Capture the cell that displays the provided text and extract its [x, y] central coordinate. 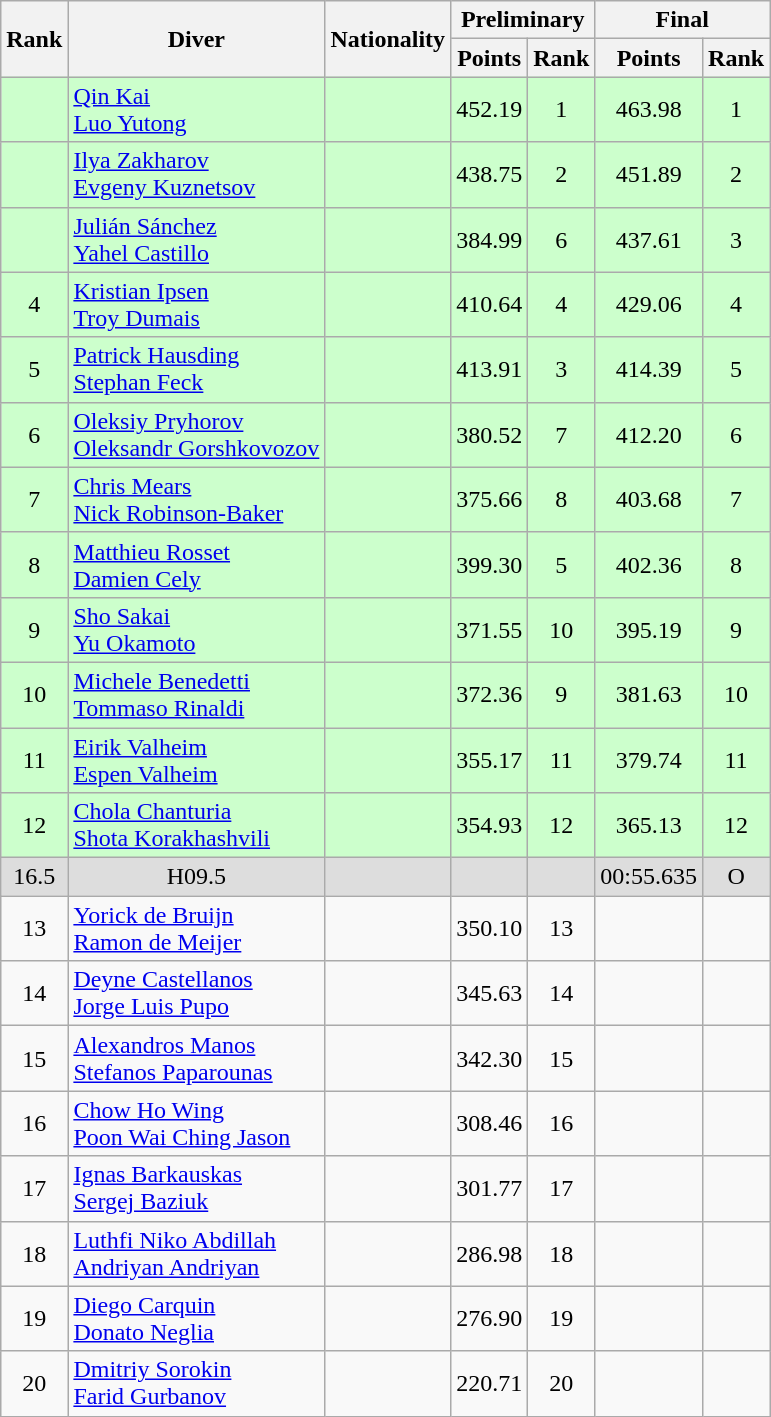
Kristian IpsenTroy Dumais [196, 304]
Michele BenedettiTommaso Rinaldi [196, 694]
Diver [196, 39]
Luthfi Niko AbdillahAndriyan Andriyan [196, 1254]
Patrick HausdingStephan Feck [196, 370]
403.68 [649, 500]
Chris MearsNick Robinson-Baker [196, 500]
Eirik ValheimEspen Valheim [196, 760]
Qin KaiLuo Yutong [196, 110]
375.66 [490, 500]
413.91 [490, 370]
395.19 [649, 630]
276.90 [490, 1318]
286.98 [490, 1254]
371.55 [490, 630]
Final [682, 20]
301.77 [490, 1188]
379.74 [649, 760]
350.10 [490, 928]
372.36 [490, 694]
381.63 [649, 694]
452.19 [490, 110]
410.64 [490, 304]
220.71 [490, 1384]
437.61 [649, 240]
H09.5 [196, 877]
Yorick de BruijnRamon de Meijer [196, 928]
Ignas BarkauskasSergej Baziuk [196, 1188]
380.52 [490, 434]
342.30 [490, 1058]
402.36 [649, 564]
Nationality [388, 39]
Julián SánchezYahel Castillo [196, 240]
Chow Ho WingPoon Wai Ching Jason [196, 1124]
16.5 [34, 877]
Ilya ZakharovEvgeny Kuznetsov [196, 174]
438.75 [490, 174]
Preliminary [523, 20]
384.99 [490, 240]
399.30 [490, 564]
355.17 [490, 760]
345.63 [490, 994]
354.93 [490, 826]
412.20 [649, 434]
Chola ChanturiaShota Korakhashvili [196, 826]
451.89 [649, 174]
Sho SakaiYu Okamoto [196, 630]
414.39 [649, 370]
308.46 [490, 1124]
O [736, 877]
365.13 [649, 826]
Diego CarquinDonato Neglia [196, 1318]
Alexandros ManosStefanos Paparounas [196, 1058]
Deyne CastellanosJorge Luis Pupo [196, 994]
Dmitriy SorokinFarid Gurbanov [196, 1384]
Matthieu RossetDamien Cely [196, 564]
429.06 [649, 304]
00:55.635 [649, 877]
Oleksiy PryhorovOleksandr Gorshkovozov [196, 434]
463.98 [649, 110]
